Extract the [X, Y] coordinate from the center of the cell holding the provided text.  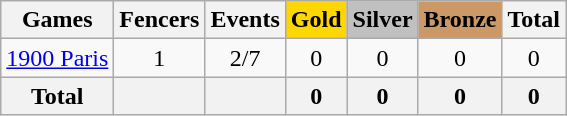
Bronze [460, 20]
2/7 [245, 58]
1 [160, 58]
Gold [316, 20]
Events [245, 20]
Silver [382, 20]
Games [58, 20]
1900 Paris [58, 58]
Fencers [160, 20]
